Find where the given text appears and provide that cell's center as (X, Y) coordinate. 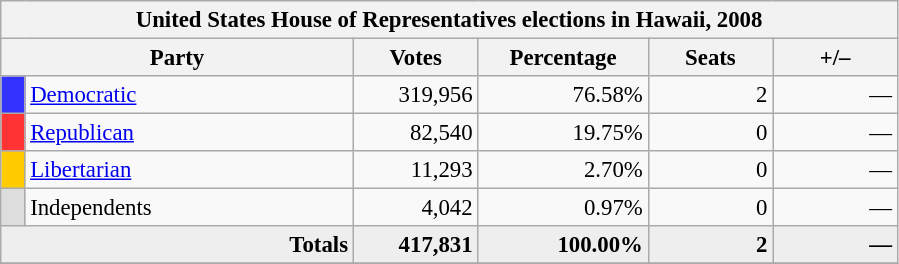
Seats (710, 58)
4,042 (416, 208)
Votes (416, 58)
Republican (189, 133)
0.97% (563, 208)
Independents (189, 208)
76.58% (563, 95)
Percentage (563, 58)
319,956 (416, 95)
Libertarian (189, 170)
19.75% (563, 133)
+/– (836, 58)
2.70% (563, 170)
United States House of Representatives elections in Hawaii, 2008 (450, 20)
100.00% (563, 245)
Democratic (189, 95)
82,540 (416, 133)
Party (178, 58)
11,293 (416, 170)
Totals (178, 245)
417,831 (416, 245)
